Provide the (x, y) coordinate of the cell's center where the given text is located.  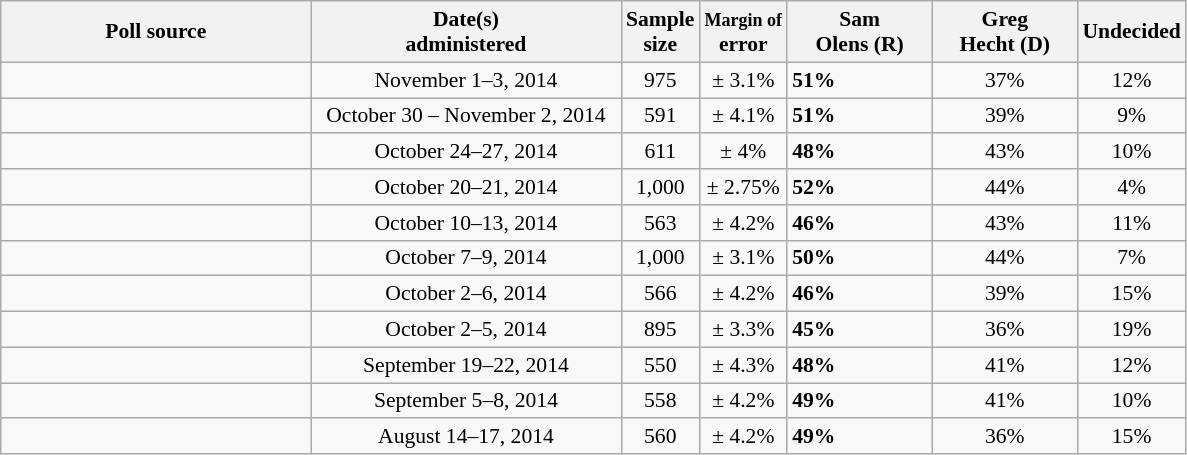
560 (660, 437)
October 20–21, 2014 (466, 187)
895 (660, 330)
Date(s)administered (466, 32)
± 4.1% (743, 116)
Samplesize (660, 32)
October 30 – November 2, 2014 (466, 116)
50% (860, 258)
Margin oferror (743, 32)
October 10–13, 2014 (466, 223)
October 2–5, 2014 (466, 330)
975 (660, 80)
591 (660, 116)
GregHecht (D) (1004, 32)
Poll source (156, 32)
37% (1004, 80)
45% (860, 330)
9% (1131, 116)
558 (660, 401)
October 7–9, 2014 (466, 258)
September 19–22, 2014 (466, 365)
563 (660, 223)
± 2.75% (743, 187)
November 1–3, 2014 (466, 80)
October 24–27, 2014 (466, 152)
September 5–8, 2014 (466, 401)
7% (1131, 258)
± 4.3% (743, 365)
4% (1131, 187)
SamOlens (R) (860, 32)
October 2–6, 2014 (466, 294)
± 4% (743, 152)
± 3.3% (743, 330)
19% (1131, 330)
Undecided (1131, 32)
52% (860, 187)
11% (1131, 223)
August 14–17, 2014 (466, 437)
611 (660, 152)
566 (660, 294)
550 (660, 365)
